Scan for the cell matching the given text and deliver its (x, y) coordinate at center. 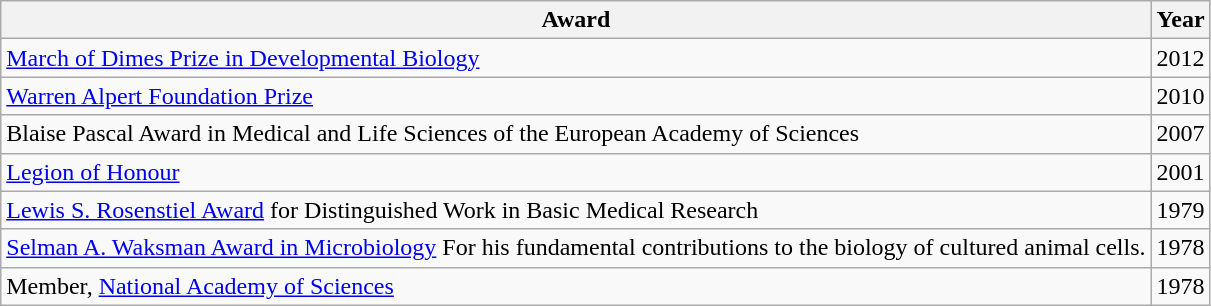
Award (576, 20)
2001 (1180, 172)
March of Dimes Prize in Developmental Biology (576, 58)
1979 (1180, 210)
Legion of Honour (576, 172)
Lewis S. Rosenstiel Award for Distinguished Work in Basic Medical Research (576, 210)
2010 (1180, 96)
Blaise Pascal Award in Medical and Life Sciences of the European Academy of Sciences (576, 134)
Year (1180, 20)
Warren Alpert Foundation Prize (576, 96)
2007 (1180, 134)
2012 (1180, 58)
Selman A. Waksman Award in Microbiology For his fundamental contributions to the biology of cultured animal cells. (576, 248)
Member, National Academy of Sciences (576, 286)
